Pinpoint the cell where the given text exists, returning its [X, Y] midpoint coordinate. 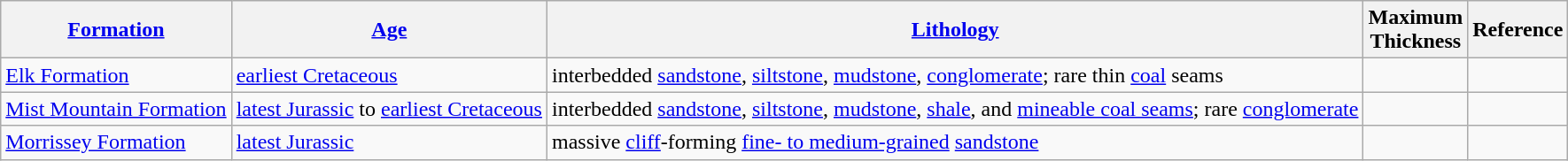
Age [389, 30]
interbedded sandstone, siltstone, mudstone, conglomerate; rare thin coal seams [955, 75]
Mist Mountain Formation [116, 109]
Morrissey Formation [116, 142]
Reference [1518, 30]
interbedded sandstone, siltstone, mudstone, shale, and mineable coal seams; rare conglomerate [955, 109]
Lithology [955, 30]
MaximumThickness [1416, 30]
earliest Cretaceous [389, 75]
latest Jurassic to earliest Cretaceous [389, 109]
Formation [116, 30]
latest Jurassic [389, 142]
Elk Formation [116, 75]
massive cliff-forming fine- to medium-grained sandstone [955, 142]
